Scan for the cell matching the given text and deliver its (X, Y) coordinate at center. 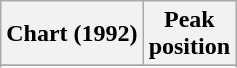
Chart (1992) (72, 34)
Peakposition (189, 34)
